Capture the cell that displays the provided text and extract its [x, y] central coordinate. 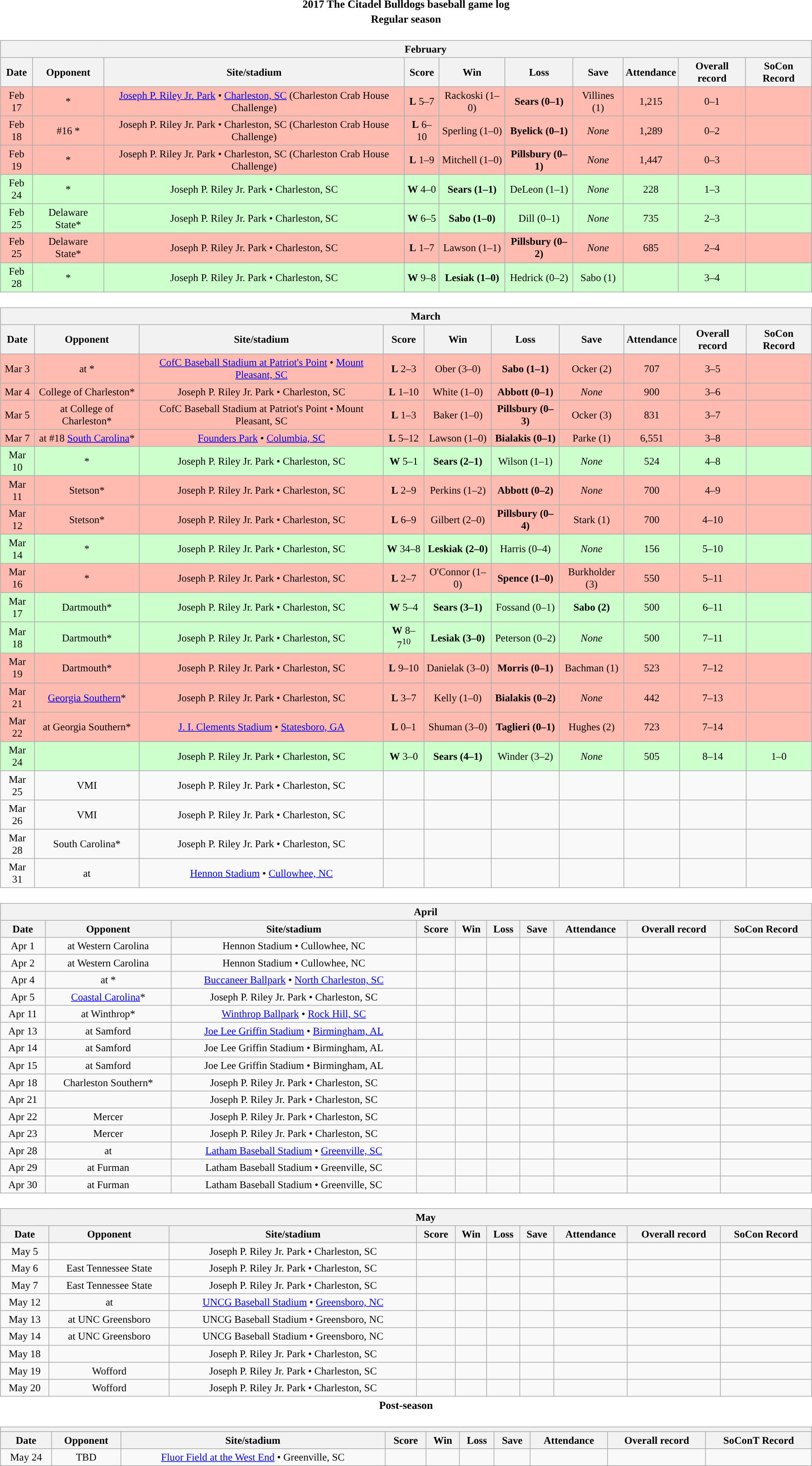
at #18 South Carolina* [87, 438]
Pillsbury (0–3) [526, 414]
L 5–12 [404, 438]
W 5–4 [404, 607]
L 1–7 [422, 248]
Sears (4–1) [458, 756]
4–9 [712, 490]
Sabo (2) [592, 607]
1–3 [712, 189]
6,551 [652, 438]
L 2–7 [404, 578]
April [406, 912]
Feb 28 [17, 277]
Villines (1) [598, 102]
Apr 15 [23, 1065]
May [406, 1217]
7–12 [712, 668]
Shuman (3–0) [458, 727]
Mar 25 [17, 785]
Abbott (0–2) [526, 490]
Bialakis (0–1) [526, 438]
Mitchell (1–0) [472, 160]
Apr 11 [23, 1014]
505 [652, 756]
J. I. Clements Stadium • Statesboro, GA [261, 727]
Sears (2–1) [458, 461]
May 19 [25, 1371]
Sears (1–1) [472, 189]
Mar 4 [17, 392]
831 [652, 414]
1–0 [778, 756]
Parke (1) [592, 438]
May 7 [25, 1286]
Lesiak (1–0) [472, 277]
L 2–3 [404, 368]
Lawson (1–0) [458, 438]
Mar 5 [17, 414]
TBD [86, 1457]
Mar 17 [17, 607]
Harris (0–4) [526, 549]
Apr 14 [23, 1048]
Apr 13 [23, 1031]
524 [652, 461]
7–13 [712, 697]
685 [651, 248]
May 14 [25, 1336]
Pillsbury (0–4) [526, 519]
5–10 [712, 549]
Mar 21 [17, 697]
7–14 [712, 727]
W 6–5 [422, 218]
Charleston Southern* [108, 1083]
Sabo (1–1) [526, 368]
White (1–0) [458, 392]
Fossand (0–1) [526, 607]
0–3 [712, 160]
Hughes (2) [592, 727]
May 20 [25, 1388]
L 6–10 [422, 131]
1,215 [651, 102]
Feb 17 [17, 102]
3–5 [712, 368]
228 [651, 189]
College of Charleston* [87, 392]
Apr 4 [23, 980]
February [406, 49]
Feb 18 [17, 131]
L 3–7 [404, 697]
523 [652, 668]
Bialakis (0–2) [526, 697]
L 2–9 [404, 490]
SoConT Record [759, 1440]
Mar 19 [17, 668]
O'Connor (1–0) [458, 578]
723 [652, 727]
Hedrick (0–2) [539, 277]
Lesiak (3–0) [458, 637]
Apr 1 [23, 946]
550 [652, 578]
Apr 29 [23, 1168]
Buccaneer Ballpark • North Charleston, SC [294, 980]
May 5 [25, 1251]
Apr 21 [23, 1099]
Morris (0–1) [526, 668]
Dill (0–1) [539, 218]
Mar 18 [17, 637]
5–11 [712, 578]
Wilson (1–1) [526, 461]
Sabo (1) [598, 277]
0–1 [712, 102]
L 9–10 [404, 668]
L 0–1 [404, 727]
Winder (3–2) [526, 756]
Danielak (3–0) [458, 668]
at College of Charleston* [87, 414]
Sperling (1–0) [472, 131]
707 [652, 368]
Ober (3–0) [458, 368]
W 4–0 [422, 189]
735 [651, 218]
W 5–1 [404, 461]
3–7 [712, 414]
Apr 22 [23, 1116]
Founders Park • Columbia, SC [261, 438]
Sabo (1–0) [472, 218]
Byelick (0–1) [539, 131]
Leskiak (2–0) [458, 549]
Apr 18 [23, 1083]
442 [652, 697]
Mar 22 [17, 727]
Winthrop Ballpark • Rock Hill, SC [294, 1014]
Feb 19 [17, 160]
Mar 7 [17, 438]
at Winthrop* [108, 1014]
Kelly (1–0) [458, 697]
Pillsbury (0–2) [539, 248]
0–2 [712, 131]
156 [652, 549]
3–6 [712, 392]
Pillsbury (0–1) [539, 160]
L 1–3 [404, 414]
Mar 14 [17, 549]
Perkins (1–2) [458, 490]
Mar 11 [17, 490]
Mar 26 [17, 814]
Mar 28 [17, 844]
Ocker (3) [592, 414]
L 6–9 [404, 519]
Spence (1–0) [526, 578]
Burkholder (3) [592, 578]
May 12 [25, 1302]
Lawson (1–1) [472, 248]
L 1–9 [422, 160]
Abbott (0–1) [526, 392]
Apr 28 [23, 1150]
Mar 10 [17, 461]
South Carolina* [87, 844]
#16 * [68, 131]
Ocker (2) [592, 368]
Sears (0–1) [539, 102]
Coastal Carolina* [108, 997]
W 3–0 [404, 756]
W 34–8 [404, 549]
1,289 [651, 131]
Apr 2 [23, 963]
May 24 [26, 1457]
Apr 5 [23, 997]
Sears (3–1) [458, 607]
May 18 [25, 1354]
L 1–10 [404, 392]
Stark (1) [592, 519]
Fluor Field at the West End • Greenville, SC [253, 1457]
May 6 [25, 1268]
7–11 [712, 637]
2–4 [712, 248]
Apr 23 [23, 1133]
3–4 [712, 277]
2–3 [712, 218]
Mar 31 [17, 873]
Georgia Southern* [87, 697]
Bachman (1) [592, 668]
May 13 [25, 1320]
L 5–7 [422, 102]
Apr 30 [23, 1184]
Peterson (0–2) [526, 637]
W 8–710 [404, 637]
Gilbert (2–0) [458, 519]
Feb 24 [17, 189]
Rackoski (1–0) [472, 102]
W 9–8 [422, 277]
8–14 [712, 756]
at Georgia Southern* [87, 727]
March [406, 316]
Baker (1–0) [458, 414]
4–10 [712, 519]
DeLeon (1–1) [539, 189]
Mar 3 [17, 368]
4–8 [712, 461]
Mar 12 [17, 519]
Taglieri (0–1) [526, 727]
900 [652, 392]
Mar 24 [17, 756]
Mar 16 [17, 578]
6–11 [712, 607]
3–8 [712, 438]
1,447 [651, 160]
